Determine the [X, Y] coordinate at the center of the cell enclosing the given text.  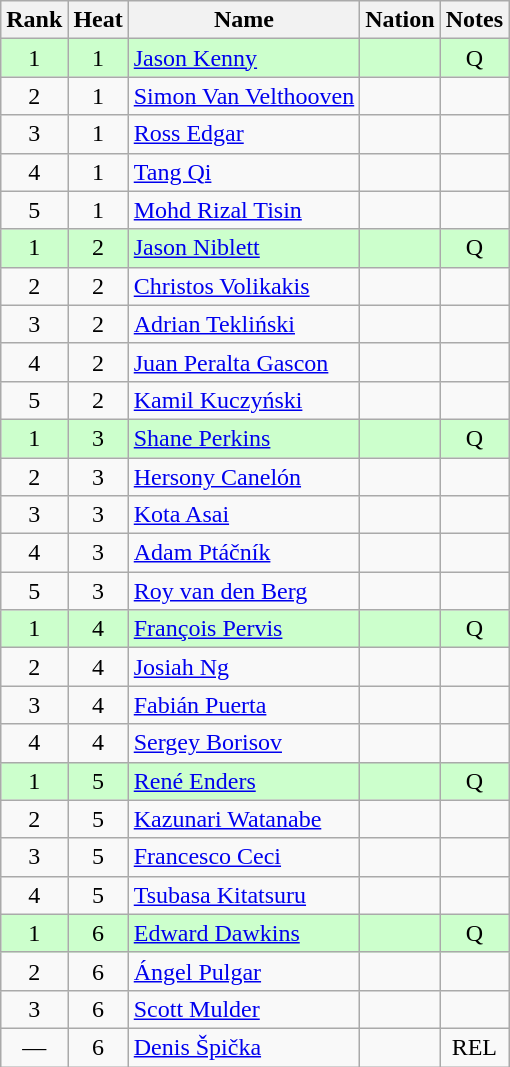
Tsubasa Kitatsuru [244, 895]
Tang Qi [244, 172]
Nation [400, 20]
Kazunari Watanabe [244, 819]
Scott Mulder [244, 1009]
Juan Peralta Gascon [244, 362]
Ross Edgar [244, 134]
— [34, 1047]
Adam Ptáčník [244, 553]
Francesco Ceci [244, 857]
Edward Dawkins [244, 933]
Name [244, 20]
Jason Kenny [244, 58]
René Enders [244, 781]
Sergey Borisov [244, 743]
Notes [474, 20]
Simon Van Velthooven [244, 96]
REL [474, 1047]
Hersony Canelón [244, 477]
Fabián Puerta [244, 705]
Rank [34, 20]
Shane Perkins [244, 438]
Adrian Tekliński [244, 324]
François Pervis [244, 629]
Kota Asai [244, 515]
Christos Volikakis [244, 286]
Josiah Ng [244, 667]
Roy van den Berg [244, 591]
Jason Niblett [244, 248]
Mohd Rizal Tisin [244, 210]
Kamil Kuczyński [244, 400]
Ángel Pulgar [244, 971]
Heat [98, 20]
Denis Špička [244, 1047]
